Scan for the cell matching the given text and deliver its (X, Y) coordinate at center. 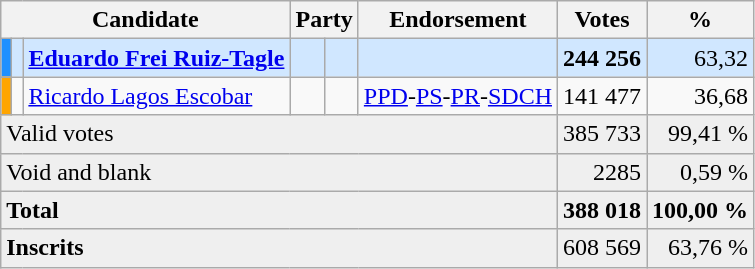
Total (280, 210)
PPD-PS-PR-SDCH (458, 96)
Void and blank (280, 172)
99,41 % (700, 134)
0,59 % (700, 172)
2285 (602, 172)
100,00 % (700, 210)
141 477 (602, 96)
608 569 (602, 248)
388 018 (602, 210)
Eduardo Frei Ruiz-Tagle (156, 58)
% (700, 20)
36,68 (700, 96)
Votes (602, 20)
Candidate (146, 20)
63,32 (700, 58)
244 256 (602, 58)
Valid votes (280, 134)
63,76 % (700, 248)
Inscrits (280, 248)
Endorsement (458, 20)
Party (324, 20)
Ricardo Lagos Escobar (156, 96)
385 733 (602, 134)
